Output the (X, Y) coordinate of the center of the cell containing the given text.  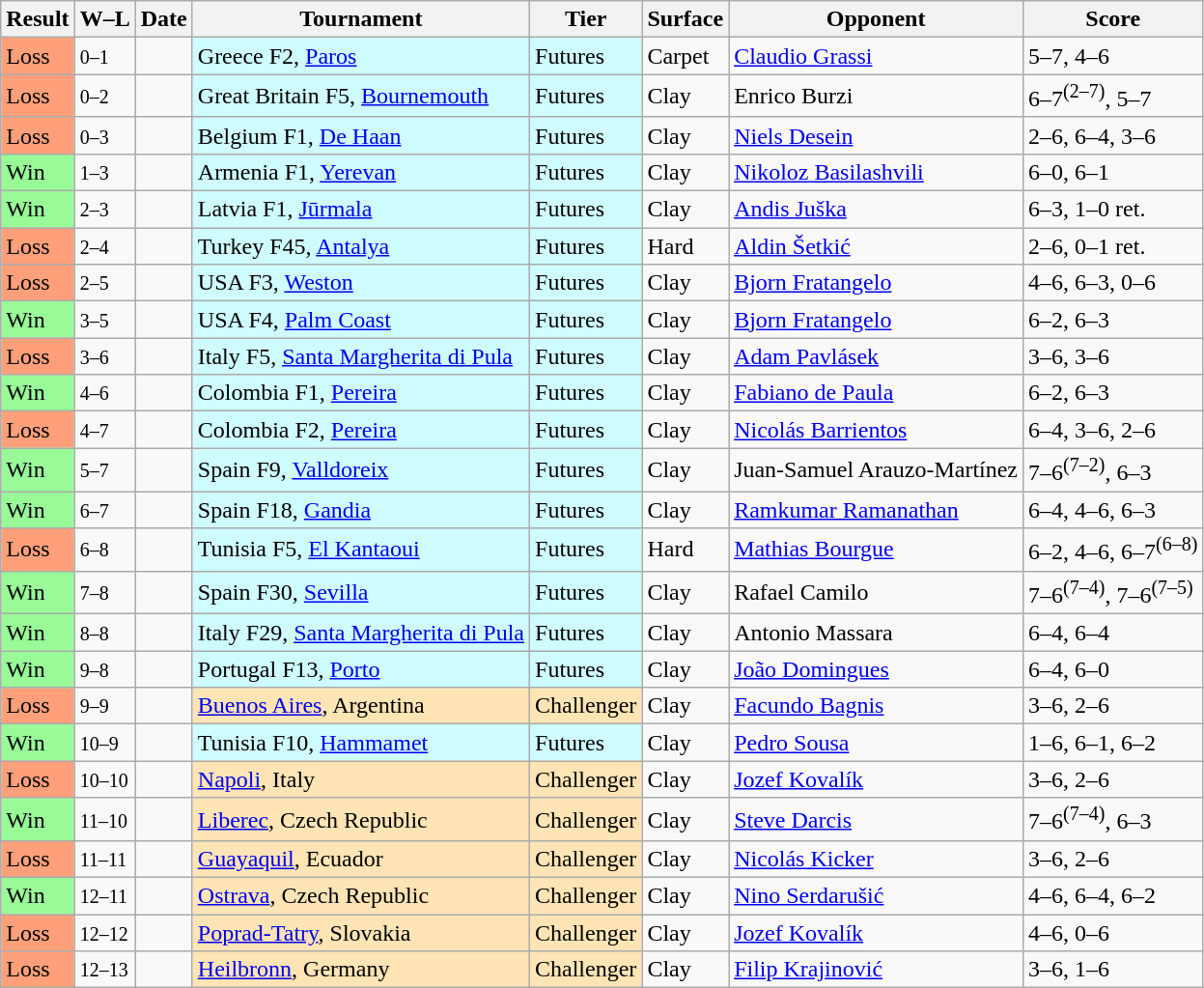
6–2, 4–6, 6–7(6–8) (1113, 550)
USA F4, Palm Coast (361, 320)
Nino Serdarušić (877, 896)
Great Britain F5, Bournemouth (361, 97)
Portugal F13, Porto (361, 669)
Italy F29, Santa Margherita di Pula (361, 633)
7–6(7–2), 6–3 (1113, 469)
Tier (586, 19)
Colombia F2, Pereira (361, 430)
Ostrava, Czech Republic (361, 896)
Tunisia F5, El Kantaoui (361, 550)
4–7 (104, 430)
7–8 (104, 593)
12–11 (104, 896)
Mathias Bourgue (877, 550)
Italy F5, Santa Margherita di Pula (361, 356)
10–9 (104, 743)
Nicolás Kicker (877, 860)
Opponent (877, 19)
Greece F2, Paros (361, 56)
2–3 (104, 210)
Liberec, Czech Republic (361, 819)
Adam Pavlásek (877, 356)
0–2 (104, 97)
4–6, 6–3, 0–6 (1113, 283)
Armenia F1, Yerevan (361, 172)
Nicolás Barrientos (877, 430)
Nikoloz Basilashvili (877, 172)
9–8 (104, 669)
Belgium F1, De Haan (361, 135)
Carpet (686, 56)
7–6(7–4), 7–6(7–5) (1113, 593)
Antonio Massara (877, 633)
3–6 (104, 356)
12–13 (104, 970)
Enrico Burzi (877, 97)
12–12 (104, 933)
Spain F30, Sevilla (361, 593)
6–3, 1–0 ret. (1113, 210)
4–6, 6–4, 6–2 (1113, 896)
Andis Juška (877, 210)
1–3 (104, 172)
6–4, 4–6, 6–3 (1113, 510)
Fabiano de Paula (877, 393)
0–3 (104, 135)
Spain F9, Valldoreix (361, 469)
7–6(7–4), 6–3 (1113, 819)
Date (164, 19)
6–4, 3–6, 2–6 (1113, 430)
Juan-Samuel Arauzo-Martínez (877, 469)
2–4 (104, 246)
2–5 (104, 283)
Score (1113, 19)
6–8 (104, 550)
2–6, 6–4, 3–6 (1113, 135)
Napoli, Italy (361, 779)
Tunisia F10, Hammamet (361, 743)
4–6, 0–6 (1113, 933)
Latvia F1, Jūrmala (361, 210)
Guayaquil, Ecuador (361, 860)
5–7, 4–6 (1113, 56)
3–6, 3–6 (1113, 356)
Colombia F1, Pereira (361, 393)
Claudio Grassi (877, 56)
Poprad-Tatry, Slovakia (361, 933)
Pedro Sousa (877, 743)
9–9 (104, 706)
0–1 (104, 56)
8–8 (104, 633)
6–7 (104, 510)
6–4, 6–0 (1113, 669)
Rafael Camilo (877, 593)
Filip Krajinović (877, 970)
Spain F18, Gandia (361, 510)
3–6, 1–6 (1113, 970)
Tournament (361, 19)
Facundo Bagnis (877, 706)
6–0, 6–1 (1113, 172)
6–4, 6–4 (1113, 633)
Buenos Aires, Argentina (361, 706)
Ramkumar Ramanathan (877, 510)
W–L (104, 19)
11–10 (104, 819)
11–11 (104, 860)
3–5 (104, 320)
4–6 (104, 393)
1–6, 6–1, 6–2 (1113, 743)
Turkey F45, Antalya (361, 246)
Heilbronn, Germany (361, 970)
Niels Desein (877, 135)
Aldin Šetkić (877, 246)
5–7 (104, 469)
Result (38, 19)
10–10 (104, 779)
2–6, 0–1 ret. (1113, 246)
João Domingues (877, 669)
6–7(2–7), 5–7 (1113, 97)
USA F3, Weston (361, 283)
Steve Darcis (877, 819)
Surface (686, 19)
